Extract the [x, y] coordinate from the center of the cell holding the provided text.  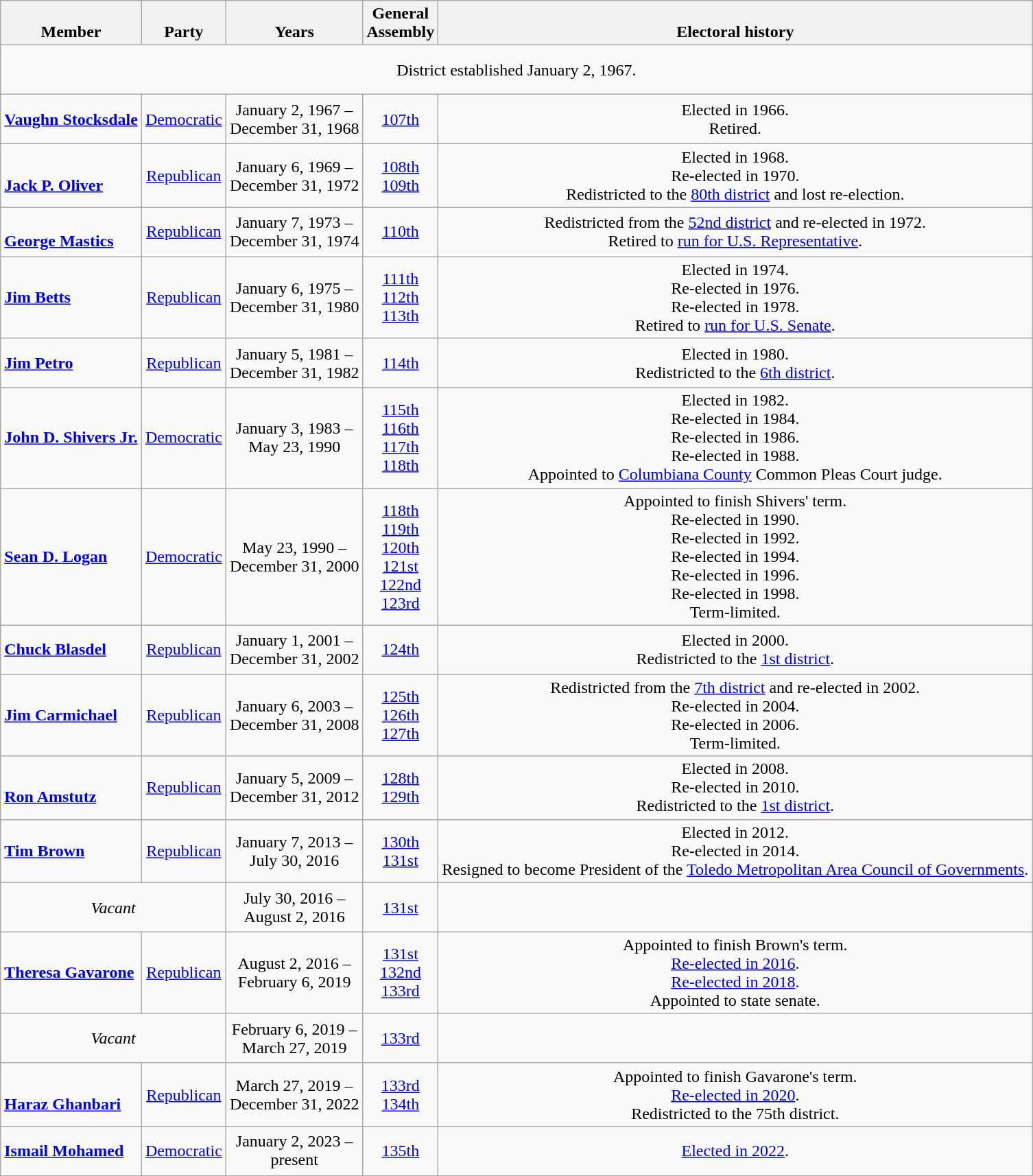
118th119th120th121st122nd123rd [401, 556]
Redistricted from the 52nd district and re-elected in 1972.Retired to run for U.S. Representative. [735, 232]
Elected in 2008.Re-elected in 2010.Redistricted to the 1st district. [735, 788]
115th116th117th118th [401, 438]
Appointed to finish Shivers' term.Re-elected in 1990.Re-elected in 1992.Re-elected in 1994.Re-elected in 1996.Re-elected in 1998.Term-limited. [735, 556]
Appointed to finish Brown's term.Re-elected in 2016.Re-elected in 2018.Appointed to state senate. [735, 973]
110th [401, 232]
133rd134th [401, 1094]
Elected in 1974.Re-elected in 1976.Re-elected in 1978.Retired to run for U.S. Senate. [735, 298]
January 2, 1967 –December 31, 1968 [294, 119]
Elected in 1980.Redistricted to the 6th district. [735, 363]
Sean D. Logan [71, 556]
August 2, 2016 –February 6, 2019 [294, 973]
108th109th [401, 176]
131st [401, 907]
January 7, 1973 –December 31, 1974 [294, 232]
January 1, 2001 –December 31, 2002 [294, 650]
February 6, 2019 –March 27, 2019 [294, 1038]
January 5, 1981 –December 31, 1982 [294, 363]
Ismail Mohamed [71, 1151]
130th131st [401, 851]
January 2, 2023 –present [294, 1151]
Theresa Gavarone [71, 973]
Haraz Ghanbari [71, 1094]
Elected in 2000.Redistricted to the 1st district. [735, 650]
Electoral history [735, 23]
107th [401, 119]
George Mastics [71, 232]
135th [401, 1151]
January 5, 2009 –December 31, 2012 [294, 788]
Elected in 2022. [735, 1151]
May 23, 1990 –December 31, 2000 [294, 556]
133rd [401, 1038]
January 6, 1975 –December 31, 1980 [294, 298]
124th [401, 650]
January 3, 1983 –May 23, 1990 [294, 438]
Jim Betts [71, 298]
Redistricted from the 7th district and re-elected in 2002.Re-elected in 2004.Re-elected in 2006.Term-limited. [735, 715]
Jack P. Oliver [71, 176]
Jim Petro [71, 363]
District established January 2, 1967. [516, 70]
Chuck Blasdel [71, 650]
Member [71, 23]
Elected in 1966.Retired. [735, 119]
Appointed to finish Gavarone's term.Re-elected in 2020.Redistricted to the 75th district. [735, 1094]
January 6, 1969 –December 31, 1972 [294, 176]
Elected in 1968.Re-elected in 1970.Redistricted to the 80th district and lost re-election. [735, 176]
March 27, 2019 –December 31, 2022 [294, 1094]
114th [401, 363]
Elected in 1982.Re-elected in 1984.Re-elected in 1986.Re-elected in 1988.Appointed to Columbiana County Common Pleas Court judge. [735, 438]
Party [184, 23]
January 6, 2003 –December 31, 2008 [294, 715]
128th129th [401, 788]
July 30, 2016 –August 2, 2016 [294, 907]
Jim Carmichael [71, 715]
Vaughn Stocksdale [71, 119]
GeneralAssembly [401, 23]
Tim Brown [71, 851]
111th112th113th [401, 298]
Ron Amstutz [71, 788]
Years [294, 23]
John D. Shivers Jr. [71, 438]
125th126th127th [401, 715]
January 7, 2013 –July 30, 2016 [294, 851]
Elected in 2012.Re-elected in 2014.Resigned to become President of the Toledo Metropolitan Area Council of Governments. [735, 851]
131st132nd133rd [401, 973]
